Return the [X, Y] coordinate for the center point of the cell that contains the specified text.  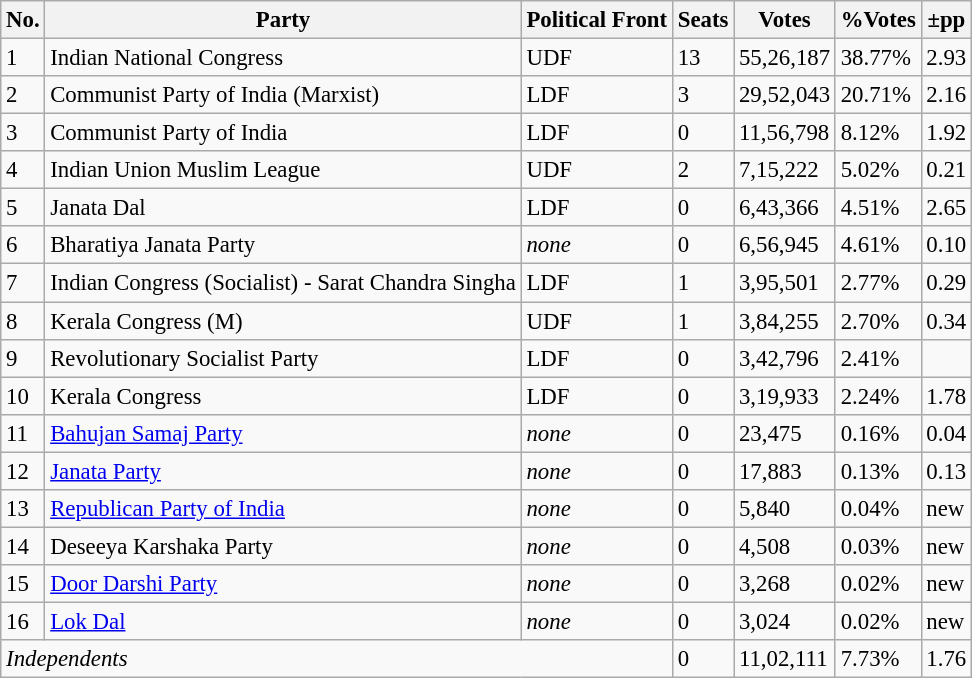
Communist Party of India [283, 133]
11,02,111 [785, 659]
5.02% [878, 170]
2.70% [878, 321]
5 [23, 208]
7,15,222 [785, 170]
6 [23, 245]
5,840 [785, 509]
11 [23, 433]
Indian Congress (Socialist) - Sarat Chandra Singha [283, 283]
38.77% [878, 58]
Republican Party of India [283, 509]
Seats [702, 20]
15 [23, 584]
Indian Union Muslim League [283, 170]
Votes [785, 20]
16 [23, 621]
23,475 [785, 433]
±pp [946, 20]
0.03% [878, 546]
3,268 [785, 584]
Bharatiya Janata Party [283, 245]
3,024 [785, 621]
3,19,933 [785, 396]
20.71% [878, 95]
Revolutionary Socialist Party [283, 358]
No. [23, 20]
Deseeya Karshaka Party [283, 546]
2.93 [946, 58]
4 [23, 170]
7 [23, 283]
2.77% [878, 283]
0.16% [878, 433]
3,95,501 [785, 283]
Independents [337, 659]
Kerala Congress (M) [283, 321]
Door Darshi Party [283, 584]
17,883 [785, 471]
11,56,798 [785, 133]
4.61% [878, 245]
0.13 [946, 471]
0.13% [878, 471]
0.04% [878, 509]
8 [23, 321]
4,508 [785, 546]
Party [283, 20]
2.16 [946, 95]
0.04 [946, 433]
7.73% [878, 659]
Political Front [596, 20]
0.34 [946, 321]
14 [23, 546]
6,43,366 [785, 208]
Kerala Congress [283, 396]
2.24% [878, 396]
Indian National Congress [283, 58]
4.51% [878, 208]
1.76 [946, 659]
29,52,043 [785, 95]
9 [23, 358]
2.65 [946, 208]
2.41% [878, 358]
0.29 [946, 283]
6,56,945 [785, 245]
Lok Dal [283, 621]
0.10 [946, 245]
8.12% [878, 133]
Bahujan Samaj Party [283, 433]
Janata Party [283, 471]
3,42,796 [785, 358]
10 [23, 396]
55,26,187 [785, 58]
1.78 [946, 396]
Communist Party of India (Marxist) [283, 95]
%Votes [878, 20]
12 [23, 471]
1.92 [946, 133]
Janata Dal [283, 208]
0.21 [946, 170]
3,84,255 [785, 321]
